Locate the cell with the specified text and output its (x, y) center coordinate. 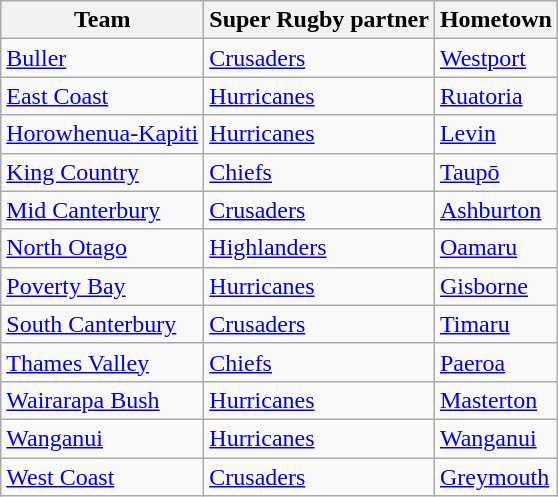
Greymouth (496, 477)
Wairarapa Bush (102, 400)
Thames Valley (102, 362)
King Country (102, 172)
South Canterbury (102, 324)
Timaru (496, 324)
Masterton (496, 400)
Westport (496, 58)
Taupō (496, 172)
North Otago (102, 248)
Gisborne (496, 286)
West Coast (102, 477)
Mid Canterbury (102, 210)
Ruatoria (496, 96)
Levin (496, 134)
Paeroa (496, 362)
Hometown (496, 20)
Team (102, 20)
Highlanders (320, 248)
Ashburton (496, 210)
Oamaru (496, 248)
Super Rugby partner (320, 20)
Horowhenua-Kapiti (102, 134)
Poverty Bay (102, 286)
Buller (102, 58)
East Coast (102, 96)
